Provide the (x, y) coordinate of the cell's center where the given text is located.  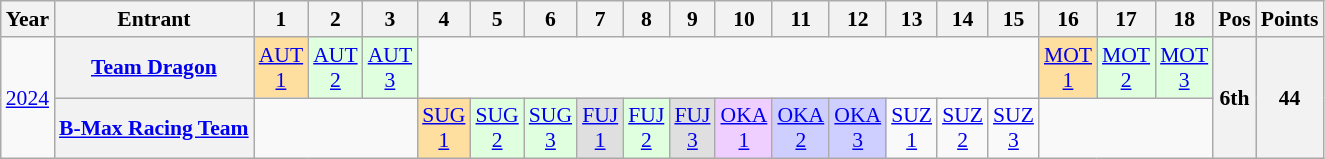
7 (600, 19)
6th (1234, 98)
Year (28, 19)
AUT1 (281, 68)
9 (692, 19)
8 (646, 19)
2024 (28, 98)
OKA2 (800, 128)
FUJ1 (600, 128)
2 (335, 19)
44 (1290, 98)
Points (1290, 19)
6 (550, 19)
15 (1014, 19)
18 (1184, 19)
OKA1 (744, 128)
SUZ2 (962, 128)
16 (1068, 19)
SUG3 (550, 128)
SUZ1 (912, 128)
FUJ2 (646, 128)
1 (281, 19)
4 (444, 19)
MOT1 (1068, 68)
14 (962, 19)
MOT3 (1184, 68)
Entrant (154, 19)
5 (496, 19)
FUJ3 (692, 128)
SUG2 (496, 128)
12 (858, 19)
B-Max Racing Team (154, 128)
AUT3 (390, 68)
Team Dragon (154, 68)
SUZ3 (1014, 128)
11 (800, 19)
AUT2 (335, 68)
MOT2 (1126, 68)
SUG1 (444, 128)
17 (1126, 19)
Pos (1234, 19)
13 (912, 19)
3 (390, 19)
10 (744, 19)
OKA3 (858, 128)
